For the text-containing cell, return its midpoint in (x, y) coordinate format. 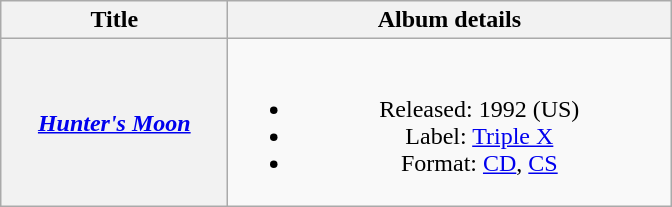
Released: 1992 (US)Label: Triple XFormat: CD, CS (450, 122)
Album details (450, 20)
Title (114, 20)
Hunter's Moon (114, 122)
